Scan for the cell matching the given text and deliver its (X, Y) coordinate at center. 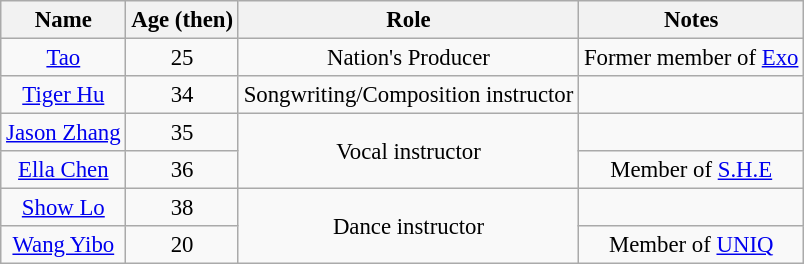
Tao (64, 58)
36 (182, 170)
34 (182, 95)
Member of UNIQ (692, 245)
Jason Zhang (64, 133)
Role (408, 20)
Tiger Hu (64, 95)
Dance instructor (408, 226)
Nation's Producer (408, 58)
20 (182, 245)
Name (64, 20)
Notes (692, 20)
25 (182, 58)
Songwriting/Composition instructor (408, 95)
Ella Chen (64, 170)
Former member of Exo (692, 58)
Wang Yibo (64, 245)
Member of S.H.E (692, 170)
Show Lo (64, 208)
Age (then) (182, 20)
Vocal instructor (408, 152)
35 (182, 133)
38 (182, 208)
